From the cell containing the given text, extract its center point as [x, y] coordinate. 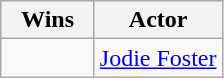
Wins [48, 20]
Jodie Foster [158, 58]
Actor [158, 20]
